Identify which cell holds the provided text, then report its [x, y] central coordinate. 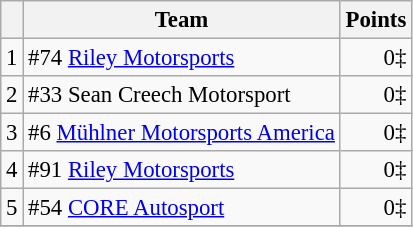
4 [12, 170]
3 [12, 133]
#6 Mühlner Motorsports America [182, 133]
Points [376, 20]
#91 Riley Motorsports [182, 170]
1 [12, 58]
5 [12, 208]
#74 Riley Motorsports [182, 58]
2 [12, 95]
#54 CORE Autosport [182, 208]
#33 Sean Creech Motorsport [182, 95]
Team [182, 20]
